Extract the (X, Y) coordinate from the center of the cell holding the provided text.  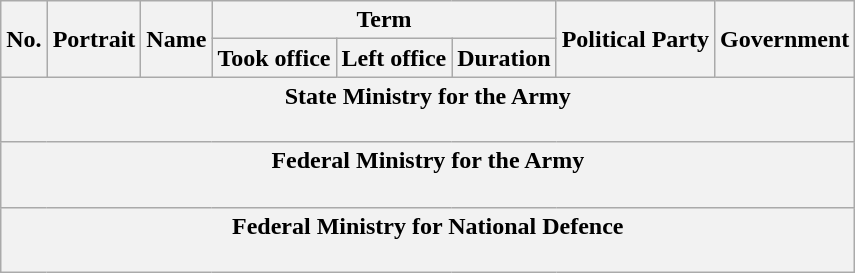
State Ministry for the Army (428, 110)
Portrait (94, 39)
Federal Ministry for National Defence (428, 240)
Federal Ministry for the Army (428, 174)
Left office (394, 58)
Government (784, 39)
Duration (504, 58)
No. (24, 39)
Political Party (635, 39)
Name (176, 39)
Term (384, 20)
Took office (274, 58)
